Identify which cell holds the provided text, then report its [X, Y] central coordinate. 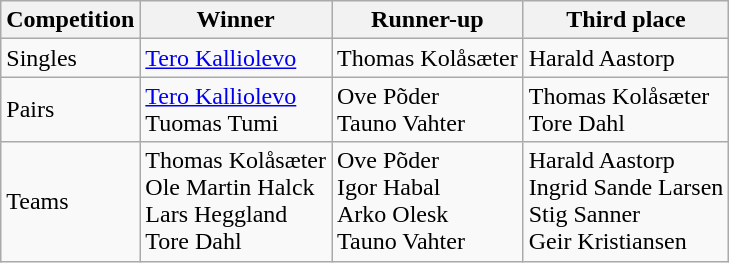
Singles [70, 58]
Pairs [70, 110]
Thomas Kolåsæter [428, 58]
Tero Kalliolevo Tuomas Tumi [236, 110]
Ove Põder Igor Habal Arko Olesk Tauno Vahter [428, 202]
Third place [626, 20]
Harald Aastorp Ingrid Sande Larsen Stig Sanner Geir Kristiansen [626, 202]
Runner-up [428, 20]
Harald Aastorp [626, 58]
Thomas Kolåsæter Ole Martin Halck Lars Heggland Tore Dahl [236, 202]
Winner [236, 20]
Ove Põder Tauno Vahter [428, 110]
Competition [70, 20]
Tero Kalliolevo [236, 58]
Teams [70, 202]
Thomas Kolåsæter Tore Dahl [626, 110]
